Return [X, Y] of the center of cell containing provided text 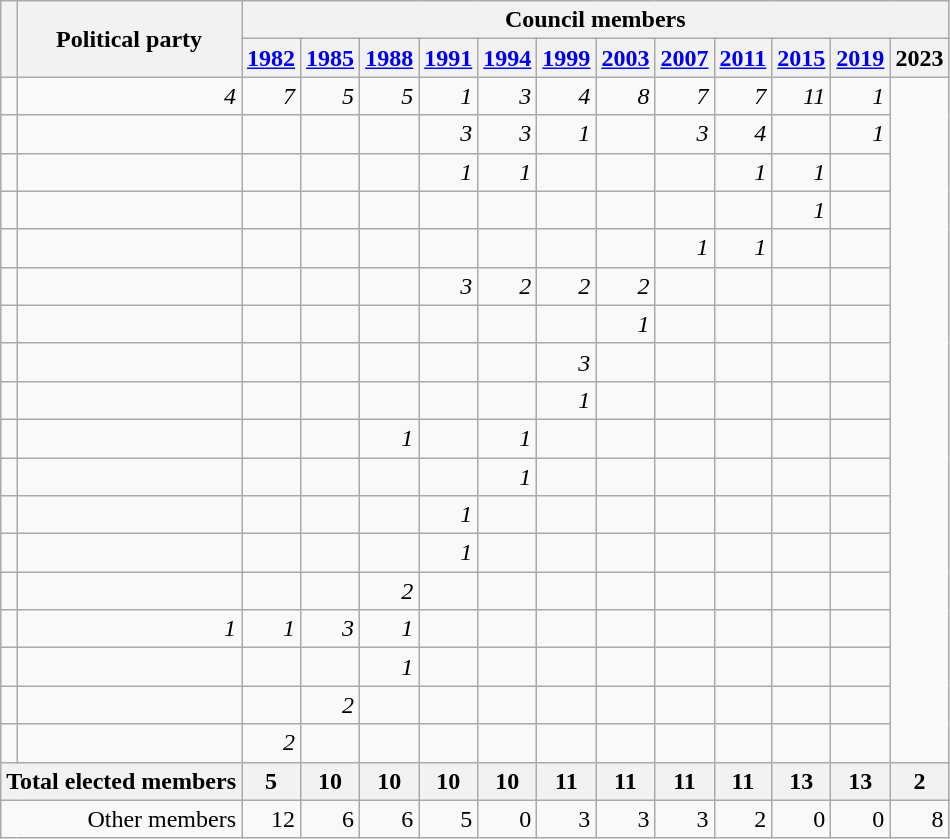
2015 [802, 58]
Council members [596, 20]
Political party [130, 39]
1991 [448, 58]
Other members [122, 819]
1988 [390, 58]
Total elected members [122, 781]
2011 [743, 58]
12 [272, 819]
2023 [920, 58]
2019 [860, 58]
1999 [566, 58]
1994 [508, 58]
1982 [272, 58]
2003 [626, 58]
1985 [330, 58]
2007 [684, 58]
